Output the (X, Y) coordinate of the center of the cell containing the given text.  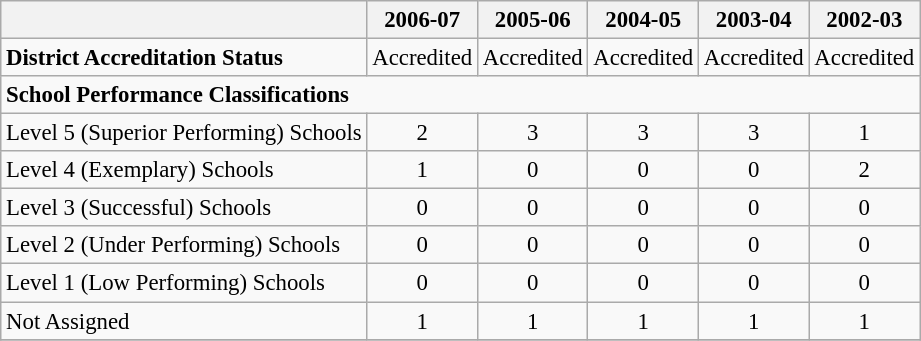
Level 4 (Exemplary) Schools (184, 170)
2004-05 (644, 20)
Not Assigned (184, 321)
Level 2 (Under Performing) Schools (184, 245)
2002-03 (864, 20)
District Accreditation Status (184, 58)
2005-06 (532, 20)
2003-04 (754, 20)
Level 5 (Superior Performing) Schools (184, 133)
Level 3 (Successful) Schools (184, 208)
2006-07 (422, 20)
Level 1 (Low Performing) Schools (184, 283)
School Performance Classifications (460, 95)
